Provide the [X, Y] coordinate of the cell's center where the given text is located.  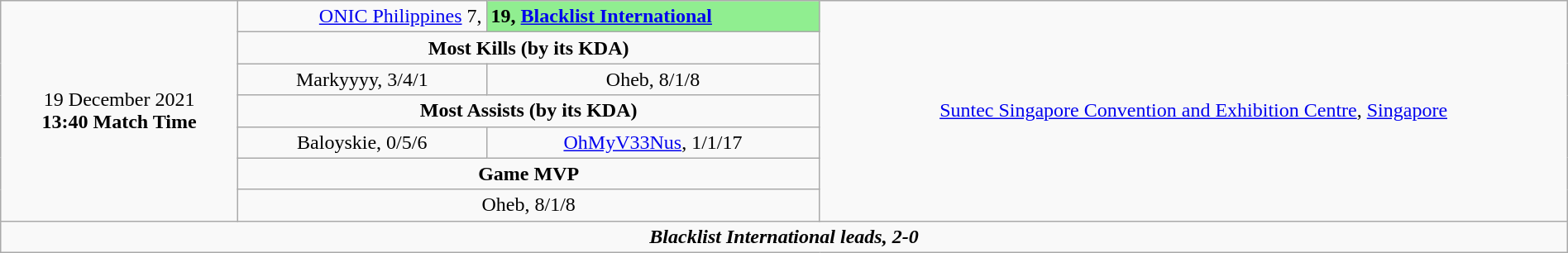
Suntec Singapore Convention and Exhibition Centre, Singapore [1193, 111]
Blacklist International leads, 2-0 [784, 236]
OhMyV33Nus, 1/1/17 [653, 142]
Most Assists (by its KDA) [528, 111]
Markyyyy, 3/4/1 [362, 79]
Most Kills (by its KDA) [528, 48]
19, Blacklist International [653, 17]
19 December 202113:40 Match Time [119, 111]
ONIC Philippines 7, [362, 17]
Game MVP [528, 174]
Baloyskie, 0/5/6 [362, 142]
